Search for the cell housing the specified text and yield its (x, y) center coordinate. 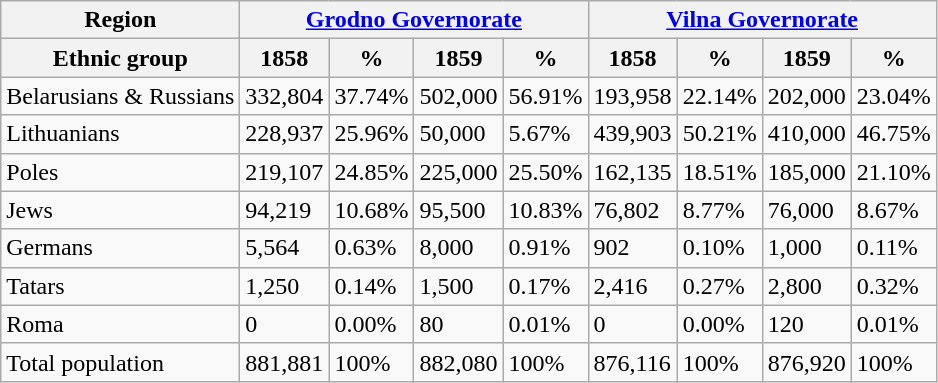
18.51% (720, 172)
8.67% (894, 210)
80 (458, 324)
22.14% (720, 96)
8.77% (720, 210)
10.68% (372, 210)
193,958 (632, 96)
0.10% (720, 248)
0.27% (720, 286)
0.17% (546, 286)
219,107 (284, 172)
56.91% (546, 96)
50,000 (458, 134)
Lithuanians (120, 134)
902 (632, 248)
Ethnic group (120, 58)
10.83% (546, 210)
25.50% (546, 172)
0.11% (894, 248)
0.14% (372, 286)
Poles (120, 172)
2,416 (632, 286)
24.85% (372, 172)
332,804 (284, 96)
228,937 (284, 134)
50.21% (720, 134)
21.10% (894, 172)
202,000 (806, 96)
185,000 (806, 172)
46.75% (894, 134)
94,219 (284, 210)
0.32% (894, 286)
439,903 (632, 134)
5.67% (546, 134)
876,920 (806, 362)
76,802 (632, 210)
2,800 (806, 286)
881,881 (284, 362)
Jews (120, 210)
410,000 (806, 134)
120 (806, 324)
225,000 (458, 172)
1,250 (284, 286)
876,116 (632, 362)
23.04% (894, 96)
Belarusians & Russians (120, 96)
1,500 (458, 286)
Region (120, 20)
95,500 (458, 210)
1,000 (806, 248)
Grodno Governorate (414, 20)
0.91% (546, 248)
8,000 (458, 248)
Roma (120, 324)
Tatars (120, 286)
37.74% (372, 96)
882,080 (458, 362)
Germans (120, 248)
Total population (120, 362)
162,135 (632, 172)
5,564 (284, 248)
25.96% (372, 134)
Vilna Governorate (762, 20)
502,000 (458, 96)
76,000 (806, 210)
0.63% (372, 248)
